Find where the given text appears and provide that cell's center as [x, y] coordinate. 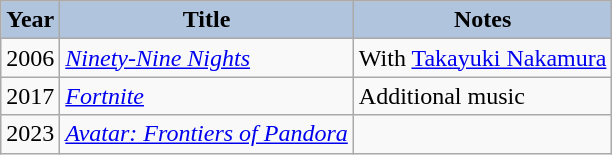
Title [207, 20]
Notes [482, 20]
2017 [30, 96]
Avatar: Frontiers of Pandora [207, 134]
With Takayuki Nakamura [482, 58]
2006 [30, 58]
Fortnite [207, 96]
Ninety-Nine Nights [207, 58]
Additional music [482, 96]
Year [30, 20]
2023 [30, 134]
